Provide the [X, Y] coordinate of the cell's center where the given text is located.  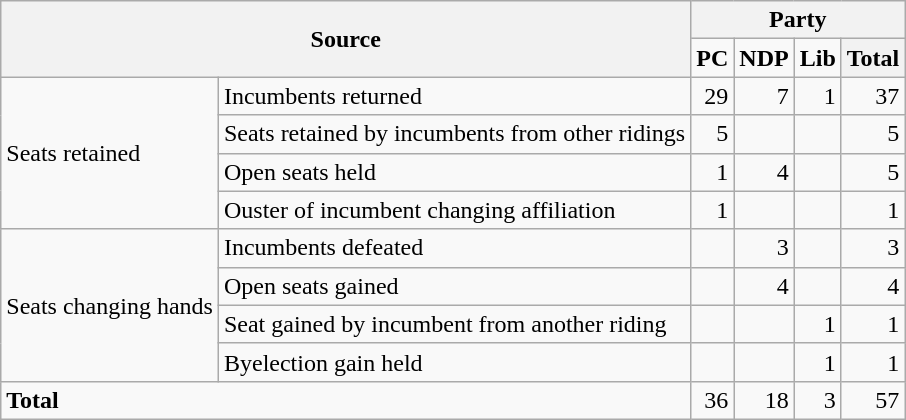
Seats changing hands [110, 305]
Incumbents defeated [454, 248]
37 [873, 96]
PC [712, 58]
Open seats held [454, 172]
7 [764, 96]
29 [712, 96]
Ouster of incumbent changing affiliation [454, 210]
Incumbents returned [454, 96]
18 [764, 400]
Seats retained [110, 153]
Source [346, 39]
Lib [818, 58]
Seat gained by incumbent from another riding [454, 324]
Seats retained by incumbents from other ridings [454, 134]
NDP [764, 58]
Byelection gain held [454, 362]
36 [712, 400]
Open seats gained [454, 286]
57 [873, 400]
Party [798, 20]
